For the text-containing cell, return its midpoint in [X, Y] coordinate format. 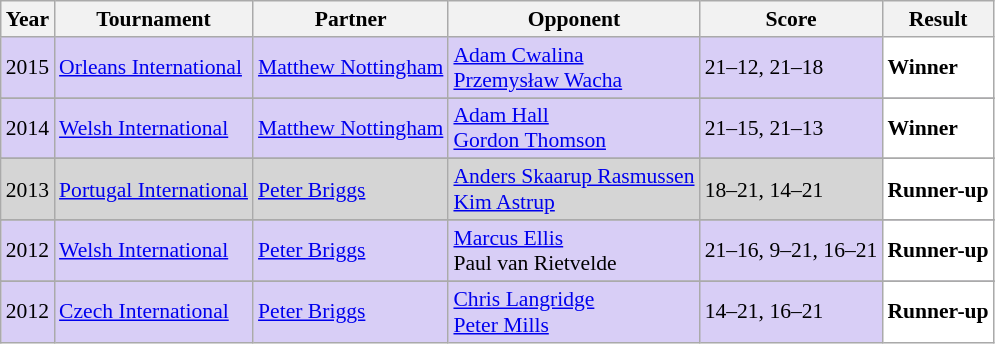
2014 [28, 128]
Anders Skaarup Rasmussen Kim Astrup [574, 190]
21–12, 21–18 [792, 68]
Marcus Ellis Paul van Rietvelde [574, 250]
Czech International [154, 312]
Partner [350, 19]
2015 [28, 68]
Result [938, 19]
Orleans International [154, 68]
Opponent [574, 19]
Score [792, 19]
14–21, 16–21 [792, 312]
Adam Hall Gordon Thomson [574, 128]
Year [28, 19]
Portugal International [154, 190]
2013 [28, 190]
21–16, 9–21, 16–21 [792, 250]
18–21, 14–21 [792, 190]
Adam Cwalina Przemysław Wacha [574, 68]
Chris Langridge Peter Mills [574, 312]
21–15, 21–13 [792, 128]
Tournament [154, 19]
